Determine the (X, Y) coordinate at the center of the cell enclosing the given text.  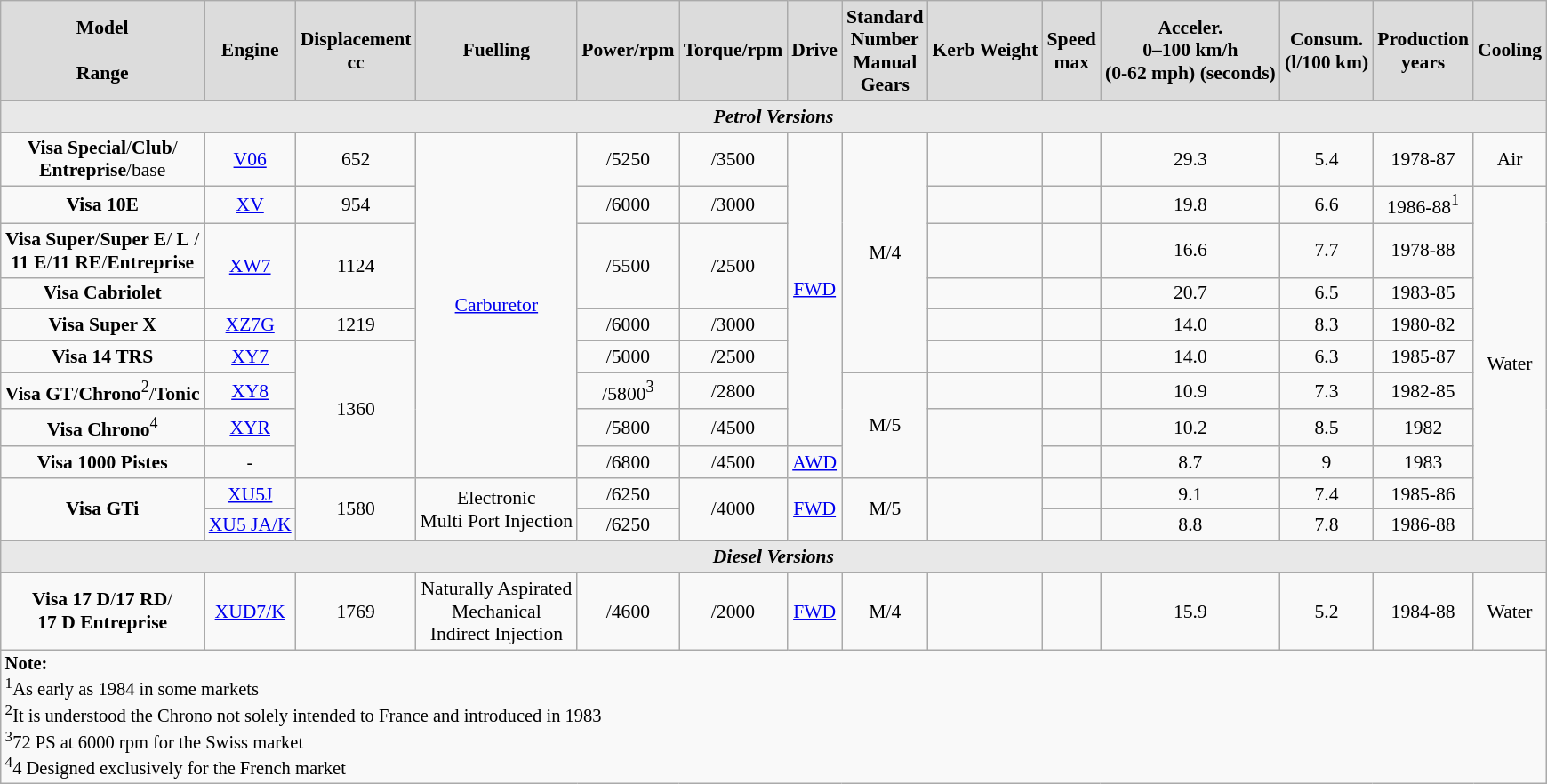
7.7 (1327, 251)
1986-88 (1423, 525)
7.4 (1327, 494)
StandardNumberManualGears (886, 51)
Diesel Versions (773, 557)
Speedmax (1072, 51)
/5800 (628, 428)
8.5 (1327, 428)
9.1 (1190, 494)
1983-85 (1423, 293)
/5250 (628, 160)
Consum.(l/100 km) (1327, 51)
/58003 (628, 391)
V06 (251, 160)
Visa 14 TRS (103, 357)
1982-85 (1423, 391)
7.3 (1327, 391)
Petrol Versions (773, 116)
1978-88 (1423, 251)
/6800 (628, 462)
6.5 (1327, 293)
16.6 (1190, 251)
19.8 (1190, 204)
XYR (251, 428)
1769 (356, 612)
ModelRange (103, 51)
Productionyears (1423, 51)
Torque/rpm (733, 51)
15.9 (1190, 612)
1983 (1423, 462)
1124 (356, 267)
8.7 (1190, 462)
/4000 (733, 510)
/4600 (628, 612)
1985-86 (1423, 494)
Visa Super X (103, 325)
XU5 JA/K (251, 525)
20.7 (1190, 293)
1986-881 (1423, 204)
Kerb Weight (985, 51)
Visa 17 D/17 RD/17 D Entreprise (103, 612)
954 (356, 204)
1984-88 (1423, 612)
XY7 (251, 357)
Visa Super/Super E/ L /11 E/11 RE/Entreprise (103, 251)
9 (1327, 462)
6.6 (1327, 204)
/5000 (628, 357)
10.9 (1190, 391)
652 (356, 160)
Carburetor (497, 306)
XY8 (251, 391)
Visa 10E (103, 204)
Acceler.0–100 km/h(0-62 mph) (seconds) (1190, 51)
XUD7/K (251, 612)
XW7 (251, 267)
XU5J (251, 494)
1982 (1423, 428)
6.3 (1327, 357)
XV (251, 204)
Visa GT/Chrono2/Tonic (103, 391)
Cooling (1510, 51)
Engine (251, 51)
Visa Chrono4 (103, 428)
/5500 (628, 267)
Naturally AspiratedMechanicalIndirect Injection (497, 612)
1978-87 (1423, 160)
/2800 (733, 391)
7.8 (1327, 525)
Visa Cabriolet (103, 293)
10.2 (1190, 428)
- (251, 462)
1360 (356, 410)
/3500 (733, 160)
1985-87 (1423, 357)
5.2 (1327, 612)
Visa Special/Club/Entreprise/base (103, 160)
Air (1510, 160)
1580 (356, 510)
8.8 (1190, 525)
8.3 (1327, 325)
ElectronicMulti Port Injection (497, 510)
AWD (814, 462)
Visa GTi (103, 510)
Displacementcc (356, 51)
29.3 (1190, 160)
Fuelling (497, 51)
XZ7G (251, 325)
5.4 (1327, 160)
Visa 1000 Pistes (103, 462)
1219 (356, 325)
1980-82 (1423, 325)
Power/rpm (628, 51)
Drive (814, 51)
/2000 (733, 612)
